Scan for the cell matching the given text and deliver its [X, Y] coordinate at center. 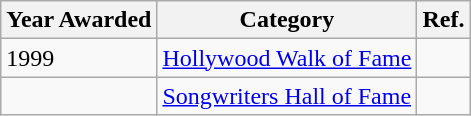
1999 [79, 58]
Songwriters Hall of Fame [287, 96]
Ref. [444, 20]
Category [287, 20]
Year Awarded [79, 20]
Hollywood Walk of Fame [287, 58]
